Pinpoint the cell where the given text exists, returning its [x, y] midpoint coordinate. 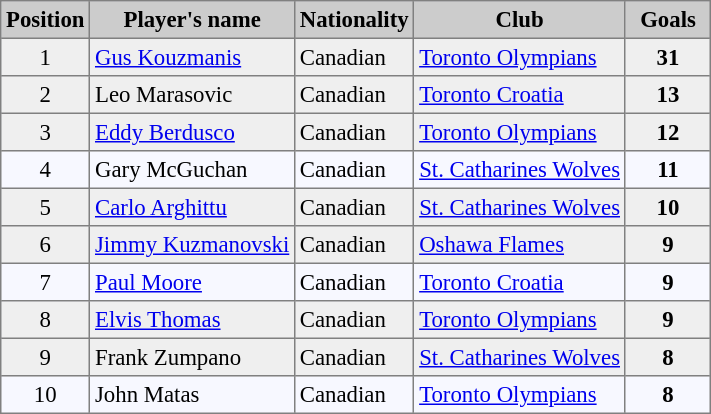
Oshawa Flames [520, 245]
11 [668, 170]
Jimmy Kuzmanovski [192, 245]
Frank Zumpano [192, 357]
6 [46, 245]
5 [46, 207]
Nationality [354, 20]
13 [668, 95]
Paul Moore [192, 282]
4 [46, 170]
Player's name [192, 20]
31 [668, 57]
Eddy Berdusco [192, 132]
Carlo Arghittu [192, 207]
12 [668, 132]
2 [46, 95]
Goals [668, 20]
Gus Kouzmanis [192, 57]
Gary McGuchan [192, 170]
7 [46, 282]
1 [46, 57]
John Matas [192, 395]
Club [520, 20]
Elvis Thomas [192, 320]
Position [46, 20]
3 [46, 132]
Leo Marasovic [192, 95]
